Detect which cell encompasses the target text, then output its (X, Y) center coordinate. 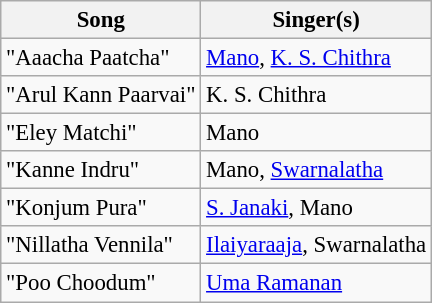
K. S. Chithra (316, 95)
Singer(s) (316, 20)
"Konjum Pura" (101, 208)
Mano, Swarnalatha (316, 170)
Mano (316, 133)
"Eley Matchi" (101, 133)
Song (101, 20)
"Poo Choodum" (101, 283)
Mano, K. S. Chithra (316, 58)
"Kanne Indru" (101, 170)
"Nillatha Vennila" (101, 245)
S. Janaki, Mano (316, 208)
Uma Ramanan (316, 283)
Ilaiyaraaja, Swarnalatha (316, 245)
"Aaacha Paatcha" (101, 58)
"Arul Kann Paarvai" (101, 95)
